Capture the cell that displays the provided text and extract its (x, y) central coordinate. 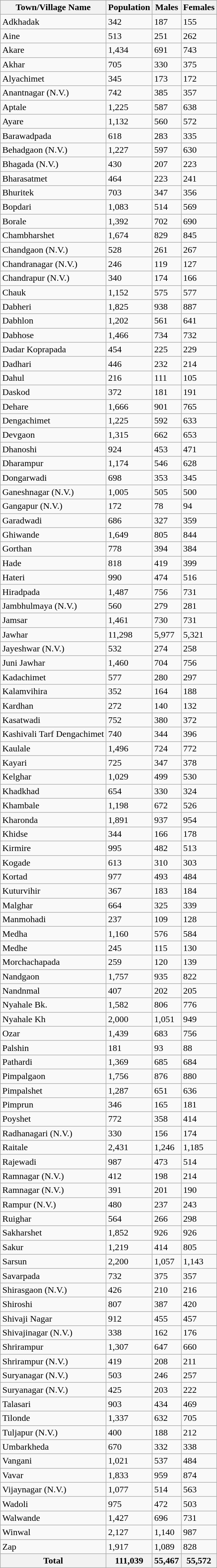
1,649 (129, 535)
2,200 (129, 1261)
537 (166, 1461)
261 (166, 250)
660 (199, 1347)
267 (199, 250)
259 (129, 962)
778 (129, 549)
1,496 (129, 748)
207 (166, 164)
279 (166, 606)
Vijaynagar (N.V.) (53, 1489)
1,202 (129, 321)
128 (199, 920)
Shrirampur (53, 1347)
453 (166, 449)
407 (129, 991)
887 (199, 307)
Ghiwande (53, 535)
1,174 (129, 464)
Dabhlon (53, 321)
Sarsun (53, 1261)
647 (166, 1347)
272 (129, 706)
298 (199, 1219)
Kelghar (53, 777)
356 (199, 193)
Kortad (53, 877)
Medhe (53, 948)
359 (199, 520)
Palshin (53, 1048)
385 (166, 93)
Umbarkheda (53, 1447)
698 (129, 478)
975 (129, 1504)
546 (166, 464)
Anantnagar (N.V.) (53, 93)
532 (129, 649)
Tuljapur (N.V.) (53, 1432)
Gorthan (53, 549)
876 (166, 1076)
576 (166, 934)
Shirasgaon (N.V.) (53, 1290)
176 (199, 1333)
493 (166, 877)
482 (166, 848)
653 (199, 435)
845 (199, 235)
2,127 (129, 1532)
Nyahale Bk. (53, 1005)
Zap (53, 1547)
806 (166, 1005)
Nandgaon (53, 976)
1,287 (129, 1091)
Aine (53, 36)
Chambharshet (53, 235)
281 (199, 606)
704 (166, 663)
Poyshet (53, 1119)
638 (199, 107)
664 (129, 905)
Dengachimet (53, 421)
1,029 (129, 777)
425 (129, 1390)
Alyachimet (53, 79)
Ruighar (53, 1219)
472 (166, 1504)
613 (129, 862)
690 (199, 221)
572 (199, 121)
258 (199, 649)
Shrirampur (N.V.) (53, 1361)
Kuturvihir (53, 891)
184 (199, 891)
Dabheri (53, 307)
Wadoli (53, 1504)
575 (166, 292)
1,140 (166, 1532)
Total (53, 1561)
297 (199, 677)
1,461 (129, 620)
Manmohadi (53, 920)
1,152 (129, 292)
5,321 (199, 635)
384 (199, 549)
155 (199, 22)
Tilonde (53, 1418)
Shivaji Nagar (53, 1318)
132 (199, 706)
Pimpalgaon (53, 1076)
303 (199, 862)
Gangapur (N.V.) (53, 506)
563 (199, 1489)
111,039 (129, 1561)
685 (166, 1062)
332 (166, 1447)
569 (199, 207)
434 (166, 1404)
Nyahale Kh (53, 1019)
335 (199, 136)
Jamsar (53, 620)
1,833 (129, 1475)
1,307 (129, 1347)
526 (199, 805)
Pimprun (53, 1105)
672 (166, 805)
Dehare (53, 406)
Savarpada (53, 1276)
995 (129, 848)
Kaulale (53, 748)
339 (199, 905)
500 (199, 492)
1,083 (129, 207)
Rajewadi (53, 1162)
765 (199, 406)
1,434 (129, 50)
1,219 (129, 1247)
Jawhar (53, 635)
702 (166, 221)
Borale (53, 221)
191 (199, 392)
139 (199, 962)
743 (199, 50)
Winwal (53, 1532)
94 (199, 506)
1,757 (129, 976)
119 (166, 264)
691 (166, 50)
903 (129, 1404)
949 (199, 1019)
564 (129, 1219)
1,051 (166, 1019)
724 (166, 748)
11,298 (129, 635)
641 (199, 321)
340 (129, 278)
Ganeshnagar (N.V.) (53, 492)
1,852 (129, 1233)
822 (199, 976)
505 (166, 492)
Kharonda (53, 820)
457 (199, 1318)
977 (129, 877)
Shivajinagar (N.V.) (53, 1333)
752 (129, 720)
1,674 (129, 235)
990 (129, 577)
Hateri (53, 577)
1,021 (129, 1461)
740 (129, 734)
378 (199, 763)
473 (166, 1162)
499 (166, 777)
Talasari (53, 1404)
1,246 (166, 1148)
Dahul (53, 378)
400 (129, 1432)
1,143 (199, 1261)
561 (166, 321)
516 (199, 577)
725 (129, 763)
Raitale (53, 1148)
Garadwadi (53, 520)
Rampur (N.V.) (53, 1204)
229 (199, 349)
Khidse (53, 834)
396 (199, 734)
Town/Village Name (53, 7)
530 (199, 777)
109 (166, 920)
670 (129, 1447)
310 (166, 862)
1,917 (129, 1547)
352 (129, 692)
327 (166, 520)
1,369 (129, 1062)
Chauk (53, 292)
844 (199, 535)
426 (129, 1290)
Hade (53, 563)
130 (199, 948)
937 (166, 820)
280 (166, 677)
Kirmire (53, 848)
696 (166, 1518)
Malghar (53, 905)
618 (129, 136)
Aptale (53, 107)
55,467 (166, 1561)
954 (199, 820)
1,315 (129, 435)
742 (129, 93)
178 (199, 834)
Females (199, 7)
Behadgaon (N.V.) (53, 150)
1,077 (129, 1489)
Akare (53, 50)
430 (129, 164)
776 (199, 1005)
1,089 (166, 1547)
243 (199, 1204)
127 (199, 264)
959 (166, 1475)
Pimpalshet (53, 1091)
Dadar Koprapada (53, 349)
1,185 (199, 1148)
Hiradpada (53, 592)
Chandrapur (N.V.) (53, 278)
380 (166, 720)
Adkhadak (53, 22)
480 (129, 1204)
190 (199, 1190)
232 (166, 364)
901 (166, 406)
Bhagada (N.V.) (53, 164)
654 (129, 791)
1,132 (129, 121)
1,466 (129, 335)
474 (166, 577)
Khambale (53, 805)
Kogade (53, 862)
420 (199, 1304)
245 (129, 948)
412 (129, 1176)
584 (199, 934)
257 (199, 1376)
1,427 (129, 1518)
Jambhulmaya (N.V.) (53, 606)
Dhanoshi (53, 449)
241 (199, 179)
1,198 (129, 805)
2,431 (129, 1148)
1,057 (166, 1261)
Dadhari (53, 364)
Kayari (53, 763)
935 (166, 976)
283 (166, 136)
1,666 (129, 406)
1,460 (129, 663)
636 (199, 1091)
633 (199, 421)
367 (129, 891)
1,439 (129, 1033)
251 (166, 36)
324 (199, 791)
111 (166, 378)
818 (129, 563)
353 (166, 478)
1,337 (129, 1418)
205 (199, 991)
455 (166, 1318)
Kashivali Tarf Dengachimet (53, 734)
Bopdari (53, 207)
924 (129, 449)
1,227 (129, 150)
Population (129, 7)
156 (166, 1133)
Akhar (53, 64)
210 (166, 1290)
105 (199, 378)
Barawadpada (53, 136)
Vavar (53, 1475)
Jayeshwar (N.V.) (53, 649)
Kasatwadi (53, 720)
Chandranagar (N.V.) (53, 264)
173 (166, 79)
387 (166, 1304)
628 (199, 464)
829 (166, 235)
165 (166, 1105)
Ozar (53, 1033)
5,977 (166, 635)
Devgaon (53, 435)
683 (166, 1033)
Shiroshi (53, 1304)
880 (199, 1076)
Pathardi (53, 1062)
Juni Jawhar (53, 663)
454 (129, 349)
734 (166, 335)
807 (129, 1304)
222 (199, 1390)
211 (199, 1361)
1,582 (129, 1005)
162 (166, 1333)
Kadachimet (53, 677)
632 (166, 1418)
Khadkhad (53, 791)
88 (199, 1048)
Sakharshet (53, 1233)
164 (166, 692)
597 (166, 150)
Medha (53, 934)
120 (166, 962)
1,160 (129, 934)
630 (199, 150)
662 (166, 435)
1,005 (129, 492)
274 (166, 649)
Bharasatmet (53, 179)
342 (129, 22)
874 (199, 1475)
587 (166, 107)
187 (166, 22)
528 (129, 250)
1,891 (129, 820)
115 (166, 948)
1,487 (129, 592)
684 (199, 1062)
Walwande (53, 1518)
446 (129, 364)
469 (199, 1404)
730 (166, 620)
140 (166, 706)
55,572 (199, 1561)
2,000 (129, 1019)
225 (166, 349)
198 (166, 1176)
1,392 (129, 221)
262 (199, 36)
Ayare (53, 121)
203 (166, 1390)
183 (166, 891)
358 (166, 1119)
208 (166, 1361)
266 (166, 1219)
202 (166, 991)
394 (166, 549)
Morchachapada (53, 962)
592 (166, 421)
201 (166, 1190)
Dharampur (53, 464)
399 (199, 563)
912 (129, 1318)
464 (129, 179)
Kardhan (53, 706)
Dongarwadi (53, 478)
Daskod (53, 392)
703 (129, 193)
212 (199, 1432)
Radhanagari (N.V.) (53, 1133)
Vangani (53, 1461)
Sakur (53, 1247)
Kalamvihira (53, 692)
471 (199, 449)
686 (129, 520)
93 (166, 1048)
Bhuritek (53, 193)
Males (166, 7)
1,825 (129, 307)
391 (129, 1190)
78 (166, 506)
651 (166, 1091)
828 (199, 1547)
1,756 (129, 1076)
325 (166, 905)
346 (129, 1105)
Chandgaon (N.V.) (53, 250)
938 (166, 307)
Dabhose (53, 335)
Nandnmal (53, 991)
